Return the (X, Y) coordinate for the center point of the cell that contains the specified text.  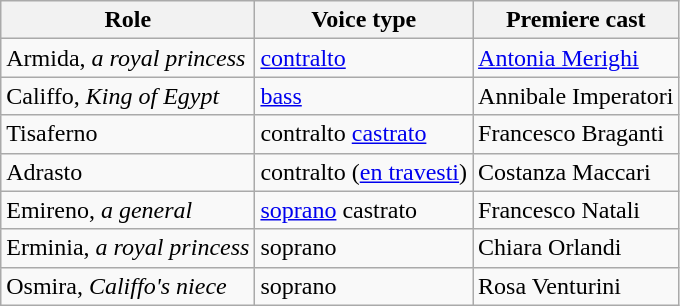
Francesco Natali (576, 210)
Role (128, 20)
Voice type (364, 20)
Osmira, Califfo's niece (128, 286)
Califfo, King of Egypt (128, 96)
Adrasto (128, 172)
soprano castrato (364, 210)
Chiara Orlandi (576, 248)
Emireno, a general (128, 210)
contralto (en travesti) (364, 172)
Erminia, a royal princess (128, 248)
Antonia Merighi (576, 58)
Armida, a royal princess (128, 58)
Premiere cast (576, 20)
Costanza Maccari (576, 172)
Annibale Imperatori (576, 96)
contralto castrato (364, 134)
Tisaferno (128, 134)
Rosa Venturini (576, 286)
contralto (364, 58)
Francesco Braganti (576, 134)
bass (364, 96)
